For the text-containing cell, return its midpoint in [x, y] coordinate format. 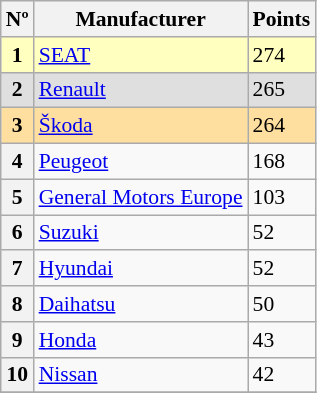
Manufacturer [141, 19]
10 [18, 375]
264 [282, 126]
Daihatsu [141, 304]
9 [18, 340]
4 [18, 162]
Hyundai [141, 269]
50 [282, 304]
Nissan [141, 375]
3 [18, 126]
1 [18, 55]
8 [18, 304]
Suzuki [141, 233]
Honda [141, 340]
2 [18, 90]
42 [282, 375]
5 [18, 197]
Renault [141, 90]
103 [282, 197]
168 [282, 162]
Nº [18, 19]
General Motors Europe [141, 197]
265 [282, 90]
7 [18, 269]
Points [282, 19]
Škoda [141, 126]
Peugeot [141, 162]
274 [282, 55]
6 [18, 233]
SEAT [141, 55]
43 [282, 340]
